Pinpoint the cell where the given text exists, returning its [X, Y] midpoint coordinate. 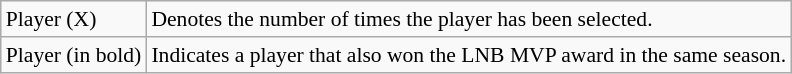
Player (in bold) [74, 55]
Indicates a player that also won the LNB MVP award in the same season. [468, 55]
Denotes the number of times the player has been selected. [468, 19]
Player (X) [74, 19]
